Return [X, Y] of the center of cell containing provided text 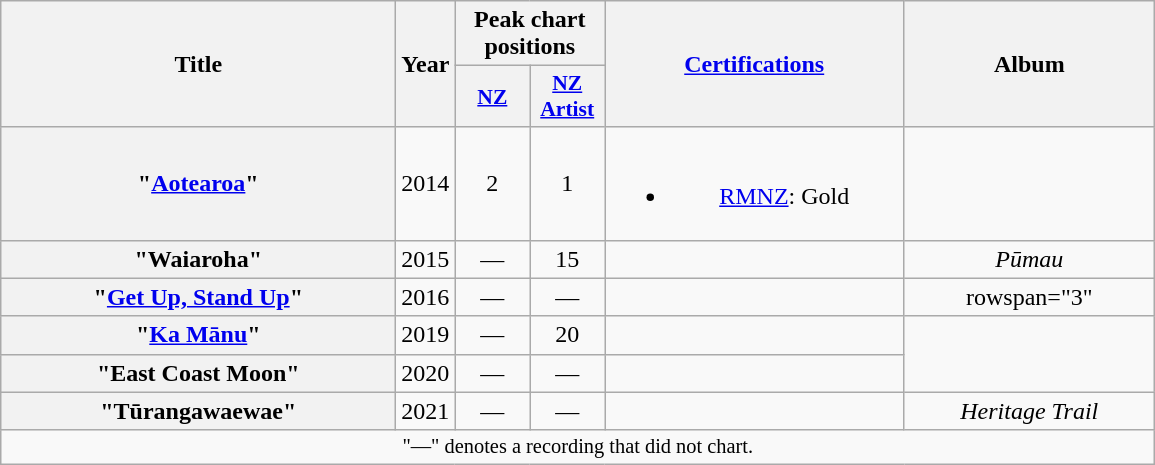
2014 [426, 184]
2016 [426, 297]
"East Coast Moon" [198, 373]
"Tūrangawaewae" [198, 411]
2021 [426, 411]
2015 [426, 259]
1 [568, 184]
NZArtist [568, 96]
"Aotearoa" [198, 184]
20 [568, 335]
NZ [492, 96]
2019 [426, 335]
2 [492, 184]
Heritage Trail [1030, 411]
"Waiaroha" [198, 259]
RMNZ: Gold [754, 184]
2020 [426, 373]
Album [1030, 64]
15 [568, 259]
"Get Up, Stand Up" [198, 297]
Title [198, 64]
rowspan="3" [1030, 297]
Peak chart positions [530, 34]
Certifications [754, 64]
"Ka Mānu" [198, 335]
Year [426, 64]
"—" denotes a recording that did not chart. [578, 447]
Pūmau [1030, 259]
